Return the (x, y) coordinate for the center point of the cell that contains the specified text.  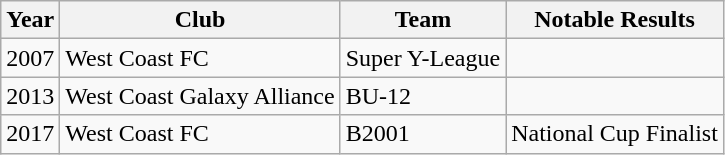
Super Y-League (422, 58)
2017 (30, 134)
Team (422, 20)
2007 (30, 58)
West Coast Galaxy Alliance (200, 96)
Notable Results (615, 20)
B2001 (422, 134)
BU-12 (422, 96)
2013 (30, 96)
National Cup Finalist (615, 134)
Year (30, 20)
Club (200, 20)
